Return (x, y) of the center of cell containing provided text 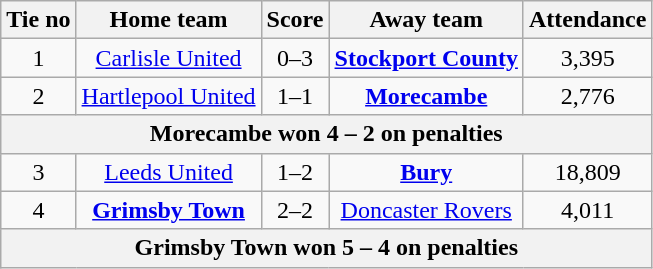
3 (38, 172)
2–2 (295, 210)
Morecambe won 4 – 2 on penalties (326, 134)
18,809 (587, 172)
4,011 (587, 210)
Morecambe (426, 96)
Bury (426, 172)
2,776 (587, 96)
Carlisle United (168, 58)
Score (295, 20)
4 (38, 210)
Away team (426, 20)
Leeds United (168, 172)
Grimsby Town won 5 – 4 on penalties (326, 248)
Home team (168, 20)
Hartlepool United (168, 96)
1–1 (295, 96)
Tie no (38, 20)
0–3 (295, 58)
Attendance (587, 20)
Doncaster Rovers (426, 210)
1 (38, 58)
Stockport County (426, 58)
1–2 (295, 172)
2 (38, 96)
Grimsby Town (168, 210)
3,395 (587, 58)
